Pinpoint the cell where the given text exists, returning its (x, y) midpoint coordinate. 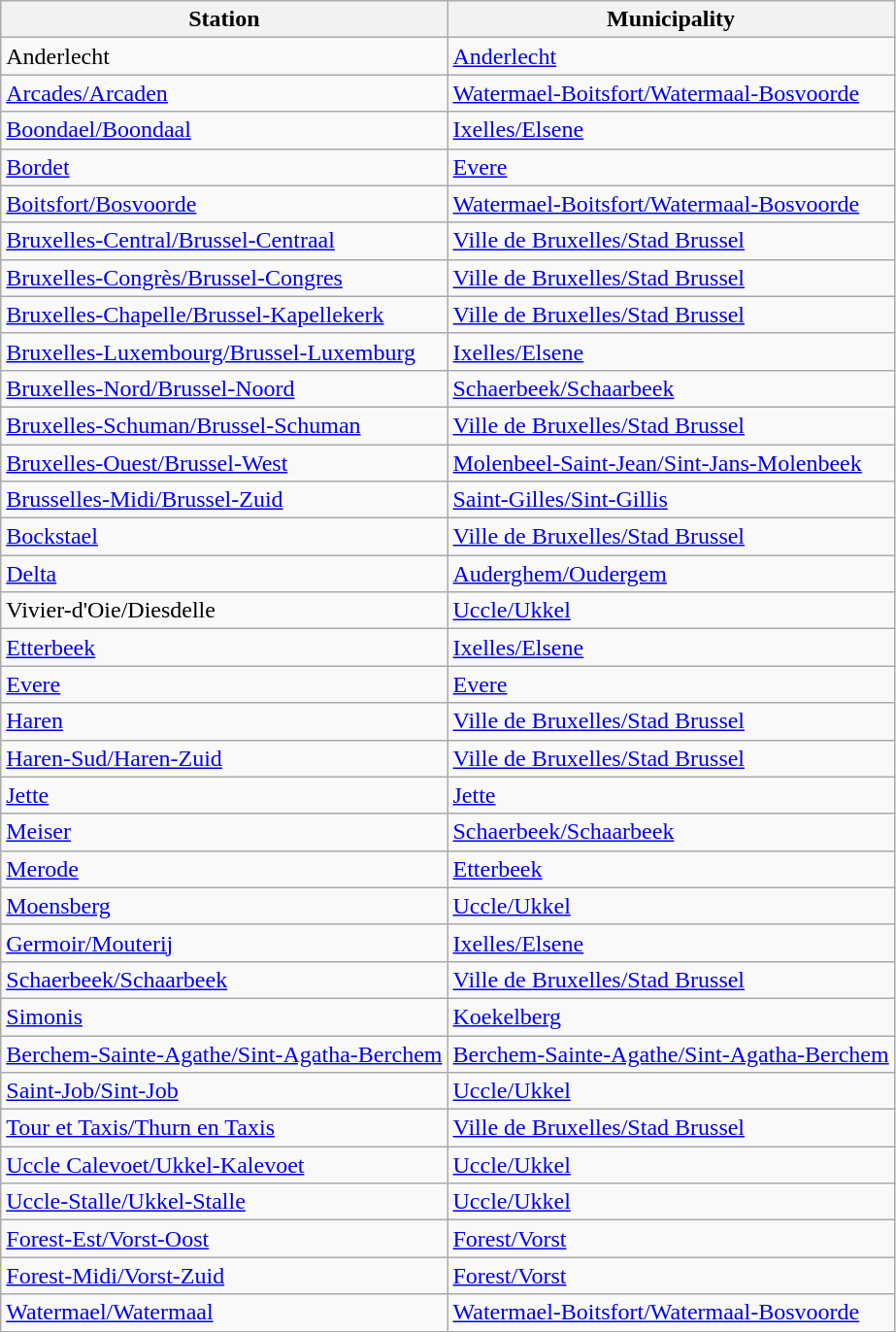
Bruxelles-Schuman/Brussel-Schuman (224, 425)
Forest-Midi/Vorst-Zuid (224, 1276)
Arcades/Arcaden (224, 93)
Koekelberg (671, 1016)
Tour et Taxis/Thurn en Taxis (224, 1128)
Boitsfort/Bosvoorde (224, 204)
Germoir/Mouterij (224, 943)
Vivier-d'Oie/Diesdelle (224, 611)
Station (224, 19)
Bruxelles-Ouest/Brussel-West (224, 463)
Moensberg (224, 906)
Molenbeel-Saint-Jean/Sint-Jans-Molenbeek (671, 463)
Bruxelles-Chapelle/Brussel-Kapellekerk (224, 315)
Bruxelles-Central/Brussel-Centraal (224, 241)
Boondael/Boondaal (224, 130)
Meiser (224, 832)
Simonis (224, 1016)
Brusselles-Midi/Brussel-Zuid (224, 500)
Saint-Job/Sint-Job (224, 1091)
Bruxelles-Congrès/Brussel-Congres (224, 278)
Bordet (224, 167)
Bruxelles-Nord/Brussel-Noord (224, 388)
Uccle-Stalle/Ukkel-Stalle (224, 1202)
Watermael/Watermaal (224, 1313)
Merode (224, 869)
Municipality (671, 19)
Haren-Sud/Haren-Zuid (224, 758)
Delta (224, 574)
Forest-Est/Vorst-Oost (224, 1239)
Auderghem/Oudergem (671, 574)
Bruxelles-Luxembourg/Brussel-Luxemburg (224, 351)
Bockstael (224, 537)
Haren (224, 721)
Uccle Calevoet/Ukkel-Kalevoet (224, 1165)
Saint-Gilles/Sint-Gillis (671, 500)
